Determine the [X, Y] coordinate at the center of the cell enclosing the given text.  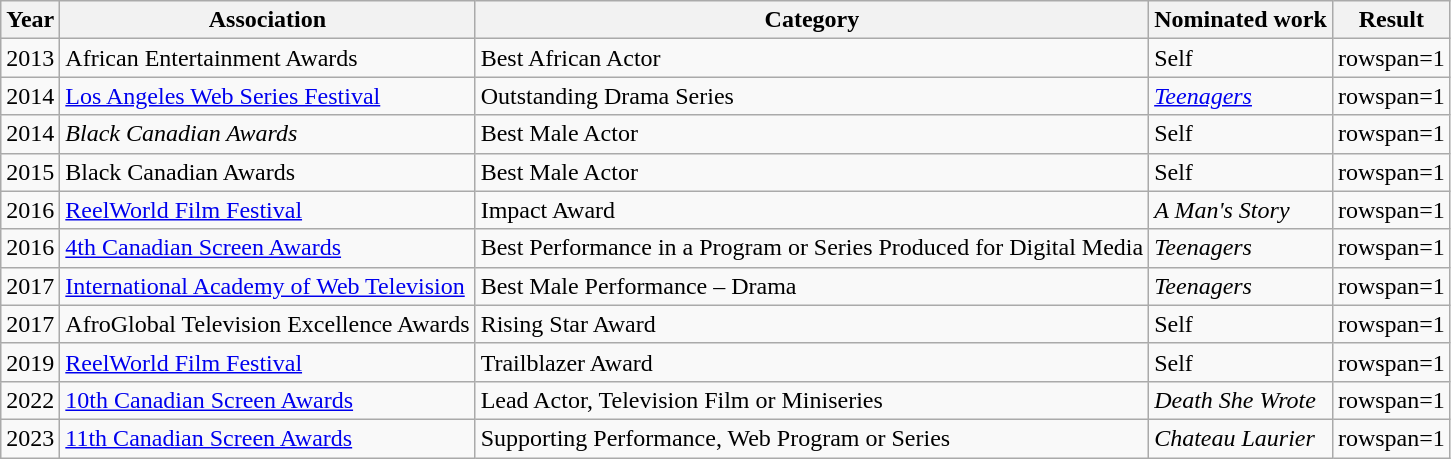
2019 [30, 362]
Chateau Laurier [1241, 438]
International Academy of Web Television [268, 286]
Supporting Performance, Web Program or Series [812, 438]
Year [30, 20]
Los Angeles Web Series Festival [268, 96]
AfroGlobal Television Excellence Awards [268, 324]
Result [1391, 20]
Death She Wrote [1241, 400]
10th Canadian Screen Awards [268, 400]
4th Canadian Screen Awards [268, 248]
2023 [30, 438]
African Entertainment Awards [268, 58]
Trailblazer Award [812, 362]
Association [268, 20]
Best African Actor [812, 58]
2022 [30, 400]
Lead Actor, Television Film or Miniseries [812, 400]
Impact Award [812, 210]
Category [812, 20]
Nominated work [1241, 20]
A Man's Story [1241, 210]
11th Canadian Screen Awards [268, 438]
Outstanding Drama Series [812, 96]
Best Performance in a Program or Series Produced for Digital Media [812, 248]
2015 [30, 172]
Best Male Performance – Drama [812, 286]
2013 [30, 58]
Rising Star Award [812, 324]
